Find where the given text appears and provide that cell's center as (x, y) coordinate. 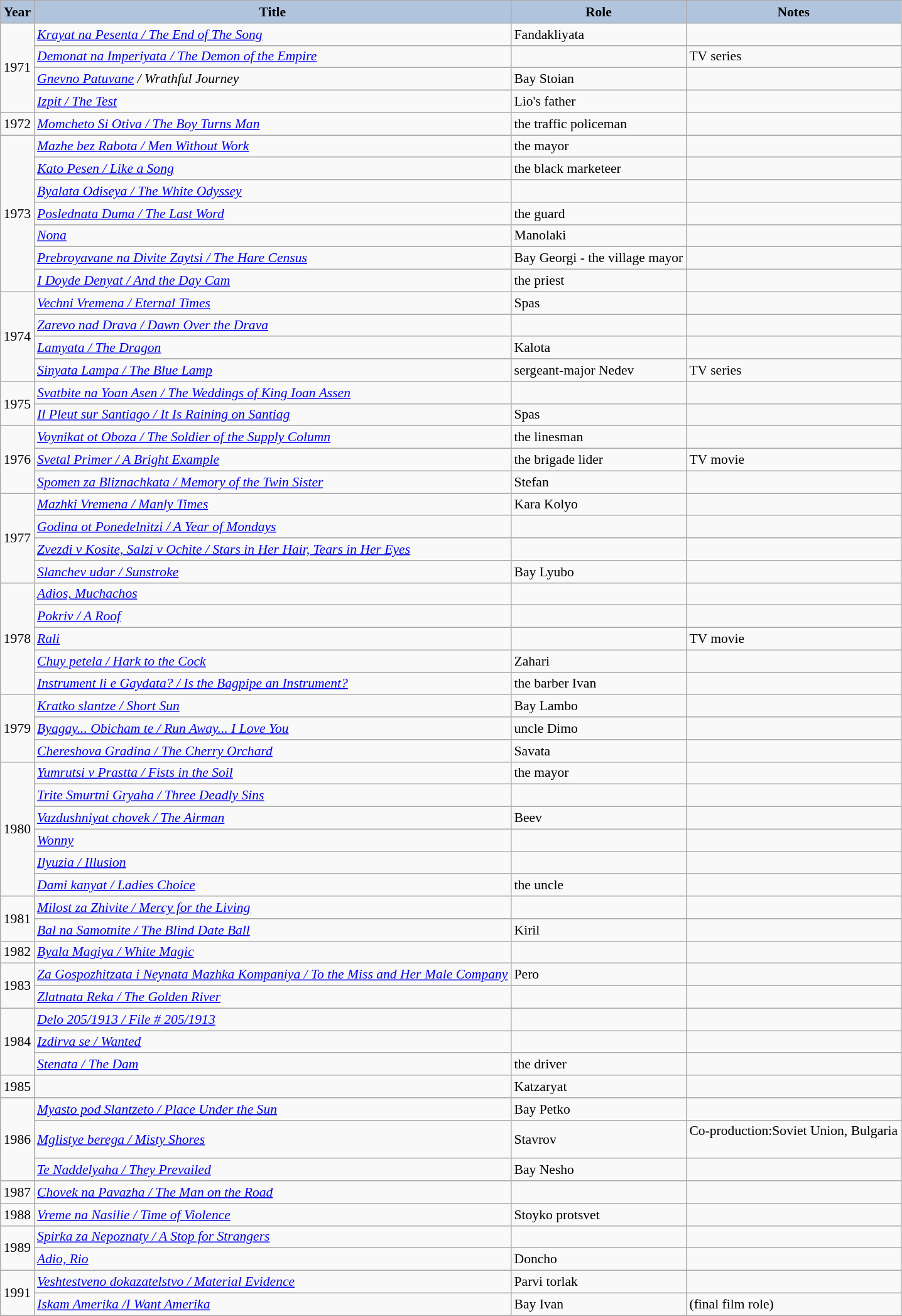
Beev (598, 818)
Lamyata / The Dragon (273, 348)
Momcheto Si Otiva / The Boy Turns Man (273, 124)
Vreme na Nasilie / Time of Violence (273, 1215)
the driver (598, 1065)
1984 (18, 1042)
1971 (18, 68)
Vazdushniyat chovek / The Airman (273, 818)
Zvezdi v Kosite, Salzi v Ochite / Stars in Her Hair, Tears in Her Eyes (273, 549)
Stavrov (598, 1139)
Chovek na Pavazha / The Man on the Road (273, 1192)
Spirka za Nepoznaty / A Stop for Strangers (273, 1237)
Yumrutsi v Prastta / Fists in the Soil (273, 773)
sergeant-major Nedev (598, 370)
Pero (598, 975)
Rali (273, 639)
Mazhe bez Rabota / Men Without Work (273, 146)
Svatbite na Yoan Asen / The Weddings of King Ioan Assen (273, 393)
1977 (18, 538)
the black marketeer (598, 169)
Iskam Amerika /I Want Amerika (273, 1304)
1985 (18, 1087)
Role (598, 12)
1986 (18, 1139)
Co-production:Soviet Union, Bulgaria (793, 1139)
Izpit / The Test (273, 102)
Bay Georgi - the village mayor (598, 258)
Adios, Muchachos (273, 594)
(final film role) (793, 1304)
1991 (18, 1293)
Bay Stoian (598, 79)
Veshtestveno dokazatelstvo / Material Evidence (273, 1282)
Bay Petko (598, 1109)
1989 (18, 1248)
1973 (18, 214)
1987 (18, 1192)
Notes (793, 12)
Manolaki (598, 236)
Byagay... Obicham te / Run Away... I Love You (273, 728)
Bay Nesho (598, 1170)
1974 (18, 336)
Title (273, 12)
Adio, Rio (273, 1259)
Chereshova Gradina / The Cherry Orchard (273, 751)
Kara Kolyo (598, 505)
1979 (18, 729)
Sinyata Lampa / The Blue Lamp (273, 370)
1981 (18, 919)
1988 (18, 1215)
Lio's father (598, 102)
Dami kanyat / Ladies Choice (273, 886)
Poslednata Duma / The Last Word (273, 214)
Za Gospozhitzata i Neynata Mazhka Kompaniya / To the Miss and Her Male Company (273, 975)
Mglistye berega / Misty Shores (273, 1139)
uncle Dimo (598, 728)
Gnevno Patuvane / Wrathful Journey (273, 79)
Demonat na Imperiyata / The Demon of the Empire (273, 57)
the uncle (598, 886)
Fandakliyata (598, 35)
Il Pleut sur Santiago / It Is Raining on Santiag (273, 415)
Kalota (598, 348)
Zahari (598, 661)
Year (18, 12)
1975 (18, 403)
Katzaryat (598, 1087)
Godina ot Ponedelnitzi / A Year of Mondays (273, 527)
Bay Ivan (598, 1304)
Zarevo nad Drava / Dawn Over the Drava (273, 326)
I Doyde Denyat / And the Day Cam (273, 281)
Te Naddelyaha / They Prevailed (273, 1170)
Izdirva se / Wanted (273, 1042)
Wonny (273, 840)
Stenata / The Dam (273, 1065)
Stoyko protsvet (598, 1215)
1976 (18, 460)
Milost za Zhivite / Mercy for the Living (273, 907)
1972 (18, 124)
Slanchev udar / Sunstroke (273, 572)
Trite Smurtni Gryaha / Three Deadly Sins (273, 796)
Doncho (598, 1259)
Nona (273, 236)
Kratko slantze / Short Sun (273, 706)
1978 (18, 639)
Chuy petela / Hark to the Cock (273, 661)
Delo 205/1913 / File # 205/1913 (273, 1019)
the guard (598, 214)
Bal na Samotnite / The Blind Date Ball (273, 930)
1980 (18, 829)
Spomen za Bliznachkata / Memory of the Twin Sister (273, 482)
Stefan (598, 482)
Voynikat ot Oboza / The Soldier of the Supply Column (273, 437)
Bay Lambo (598, 706)
Savata (598, 751)
1983 (18, 985)
the brigade lider (598, 460)
Vechni Vremena / Eternal Times (273, 303)
Ilyuzia / Illusion (273, 863)
the traffic policeman (598, 124)
Zlatnata Reka / The Golden River (273, 997)
the barber Ivan (598, 684)
Mazhki Vremena / Manly Times (273, 505)
the priest (598, 281)
1982 (18, 952)
Byalata Odiseya / The White Odyssey (273, 191)
Bay Lyubo (598, 572)
Myasto pod Slantzeto / Place Under the Sun (273, 1109)
Byala Magiya / White Magic (273, 952)
Krayat na Pesenta / The End of The Song (273, 35)
Pokriv / A Roof (273, 617)
Kato Pesen / Like a Song (273, 169)
Kiril (598, 930)
Instrument li e Gaydata? / Is the Bagpipe an Instrument? (273, 684)
Prebroyavane na Divite Zaytsi / The Hare Census (273, 258)
Svetal Primer / A Bright Example (273, 460)
Parvi torlak (598, 1282)
the linesman (598, 437)
